Find where the given text appears and provide that cell's center as (x, y) coordinate. 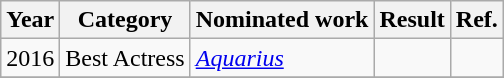
2016 (30, 58)
Aquarius (282, 58)
Nominated work (282, 20)
Best Actress (125, 58)
Year (30, 20)
Category (125, 20)
Ref. (476, 20)
Result (412, 20)
